Detect which cell encompasses the target text, then output its (x, y) center coordinate. 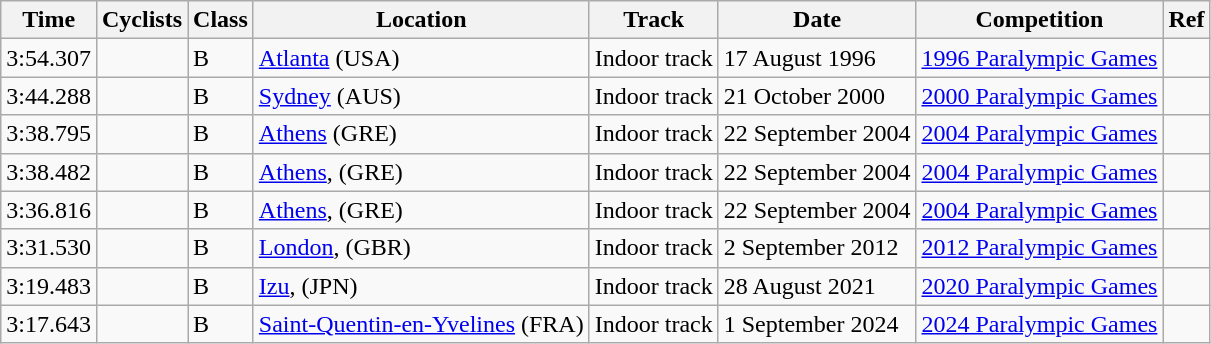
2000 Paralympic Games (1040, 96)
21 October 2000 (817, 96)
3:19.483 (49, 286)
17 August 1996 (817, 58)
3:44.288 (49, 96)
2024 Paralympic Games (1040, 324)
Ref (1186, 20)
3:17.643 (49, 324)
3:36.816 (49, 210)
Time (49, 20)
Cyclists (142, 20)
1996 Paralympic Games (1040, 58)
28 August 2021 (817, 286)
Izu, (JPN) (421, 286)
Saint-Quentin-en-Yvelines (FRA) (421, 324)
3:38.482 (49, 172)
2012 Paralympic Games (1040, 248)
Sydney (AUS) (421, 96)
Atlanta (USA) (421, 58)
Track (654, 20)
2 September 2012 (817, 248)
3:54.307 (49, 58)
3:38.795 (49, 134)
3:31.530 (49, 248)
Class (221, 20)
London, (GBR) (421, 248)
1 September 2024 (817, 324)
Athens (GRE) (421, 134)
2020 Paralympic Games (1040, 286)
Competition (1040, 20)
Date (817, 20)
Location (421, 20)
